Search for the cell housing the specified text and yield its [x, y] center coordinate. 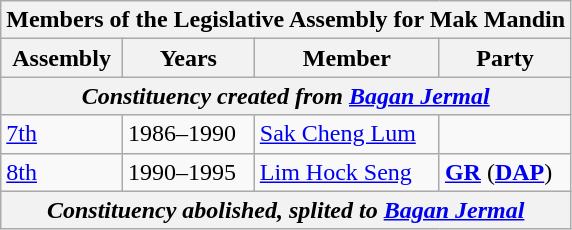
1990–1995 [188, 172]
1986–1990 [188, 134]
Sak Cheng Lum [346, 134]
Years [188, 58]
Constituency created from Bagan Jermal [286, 96]
Member [346, 58]
8th [62, 172]
Members of the Legislative Assembly for Mak Mandin [286, 20]
GR (DAP) [504, 172]
Party [504, 58]
Lim Hock Seng [346, 172]
Constituency abolished, splited to Bagan Jermal [286, 210]
Assembly [62, 58]
7th [62, 134]
